Provide the (x, y) coordinate of the cell's center where the given text is located.  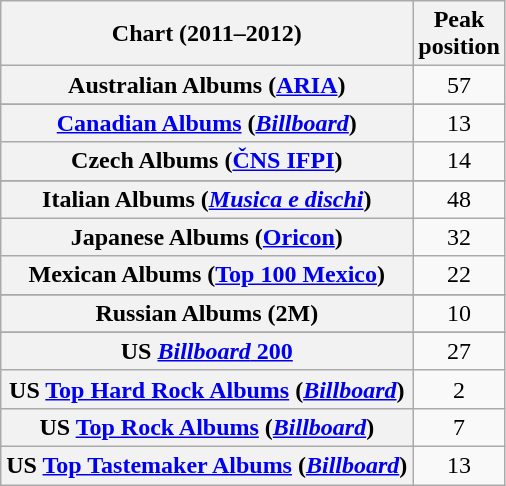
14 (459, 161)
22 (459, 275)
Canadian Albums (Billboard) (207, 123)
Peakposition (459, 34)
US Top Hard Rock Albums (Billboard) (207, 389)
Czech Albums (ČNS IFPI) (207, 161)
Russian Albums (2M) (207, 313)
2 (459, 389)
Chart (2011–2012) (207, 34)
Italian Albums (Musica e dischi) (207, 199)
48 (459, 199)
57 (459, 85)
US Top Rock Albums (Billboard) (207, 427)
7 (459, 427)
10 (459, 313)
Mexican Albums (Top 100 Mexico) (207, 275)
Japanese Albums (Oricon) (207, 237)
27 (459, 351)
US Billboard 200 (207, 351)
Australian Albums (ARIA) (207, 85)
32 (459, 237)
US Top Tastemaker Albums (Billboard) (207, 465)
